Detect which cell encompasses the target text, then output its [X, Y] center coordinate. 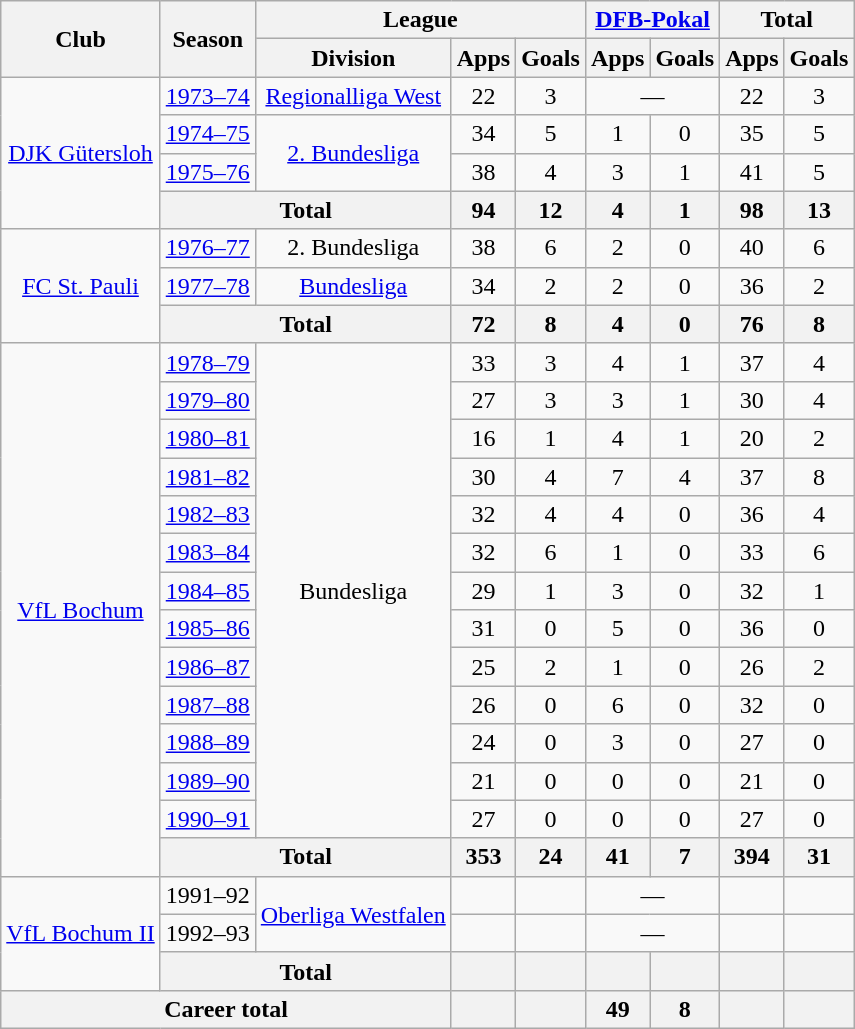
1974–75 [208, 134]
13 [819, 210]
49 [617, 1009]
1991–92 [208, 895]
Club [80, 39]
76 [752, 324]
Oberliga Westfalen [353, 914]
1987–88 [208, 705]
1985–86 [208, 629]
20 [752, 438]
1973–74 [208, 96]
35 [752, 134]
1978–79 [208, 362]
VfL Bochum II [80, 933]
FC St. Pauli [80, 286]
1990–91 [208, 819]
98 [752, 210]
29 [483, 591]
1980–81 [208, 438]
12 [551, 210]
16 [483, 438]
1981–82 [208, 477]
25 [483, 667]
1983–84 [208, 553]
League [420, 20]
353 [483, 857]
Season [208, 39]
1984–85 [208, 591]
Regionalliga West [353, 96]
Division [353, 58]
Career total [226, 1009]
1979–80 [208, 400]
72 [483, 324]
VfL Bochum [80, 610]
1989–90 [208, 781]
DJK Gütersloh [80, 153]
1982–83 [208, 515]
1986–87 [208, 667]
1975–76 [208, 172]
394 [752, 857]
1976–77 [208, 248]
94 [483, 210]
40 [752, 248]
DFB-Pokal [652, 20]
1977–78 [208, 286]
1992–93 [208, 933]
1988–89 [208, 743]
